Find where the given text appears and provide that cell's center as [x, y] coordinate. 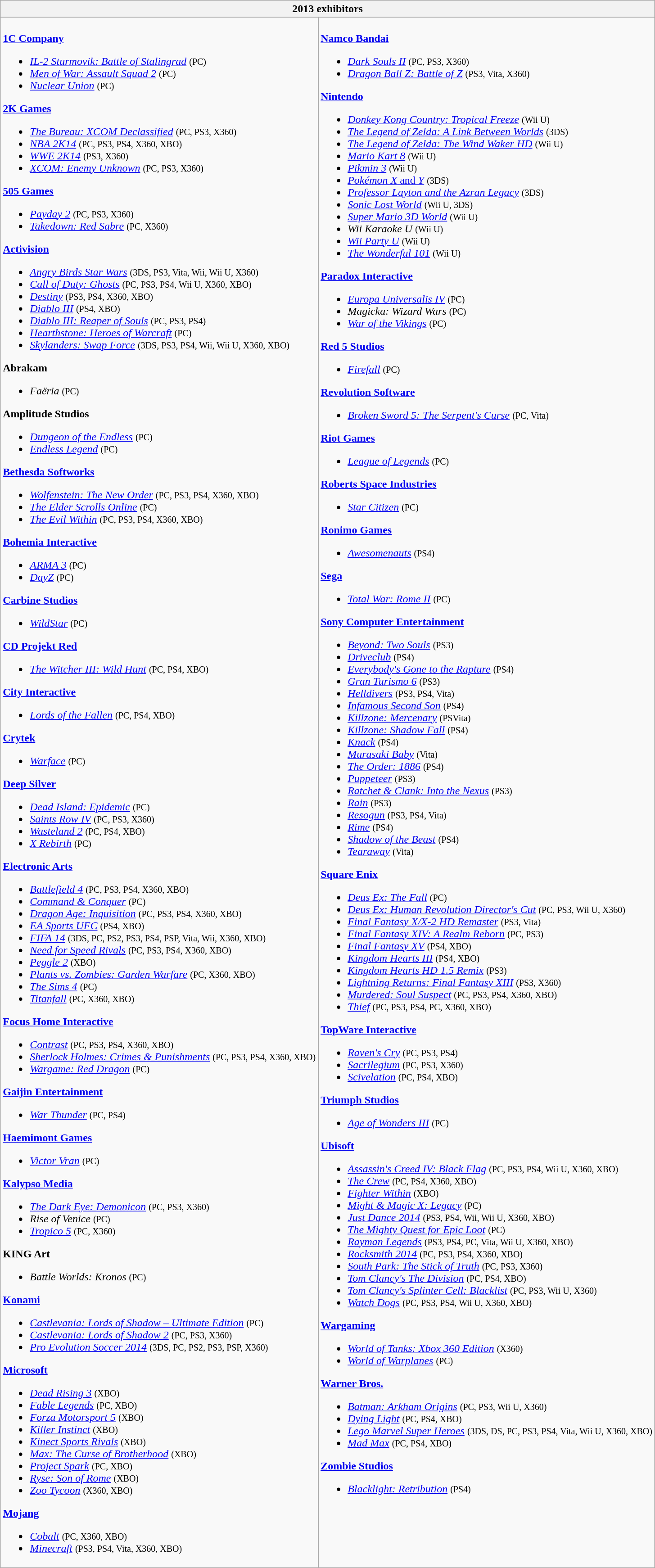
2013 exhibitors [328, 9]
